Find where the given text appears and provide that cell's center as [X, Y] coordinate. 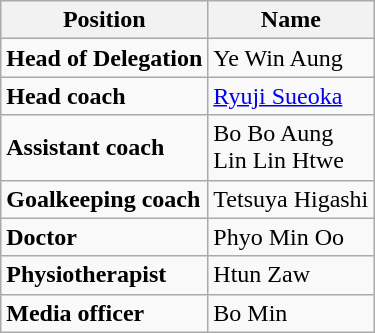
Position [104, 20]
Assistant coach [104, 148]
Media officer [104, 313]
Ye Win Aung [291, 58]
Htun Zaw [291, 275]
Ryuji Sueoka [291, 96]
Bo Min [291, 313]
Name [291, 20]
Bo Bo Aung Lin Lin Htwe [291, 148]
Head coach [104, 96]
Goalkeeping coach [104, 199]
Head of Delegation [104, 58]
Phyo Min Oo [291, 237]
Tetsuya Higashi [291, 199]
Physiotherapist [104, 275]
Doctor [104, 237]
